For the text-containing cell, return its midpoint in (x, y) coordinate format. 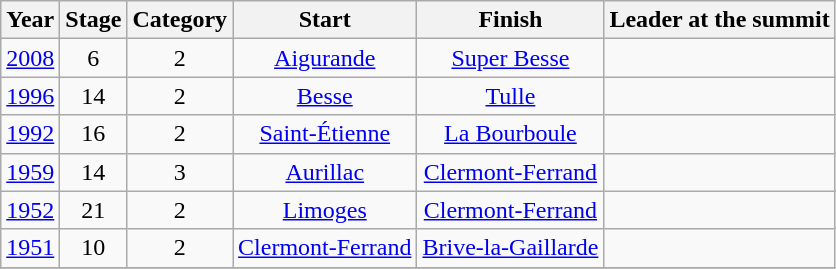
16 (94, 134)
1959 (30, 172)
1951 (30, 248)
La Bourboule (510, 134)
1992 (30, 134)
Leader at the summit (720, 20)
Aigurande (325, 58)
Limoges (325, 210)
1952 (30, 210)
Saint-Étienne (325, 134)
Besse (325, 96)
10 (94, 248)
Year (30, 20)
Start (325, 20)
21 (94, 210)
Super Besse (510, 58)
Aurillac (325, 172)
Category (180, 20)
2008 (30, 58)
1996 (30, 96)
Tulle (510, 96)
Finish (510, 20)
Brive-la-Gaillarde (510, 248)
6 (94, 58)
3 (180, 172)
Stage (94, 20)
